Detect which cell encompasses the target text, then output its [x, y] center coordinate. 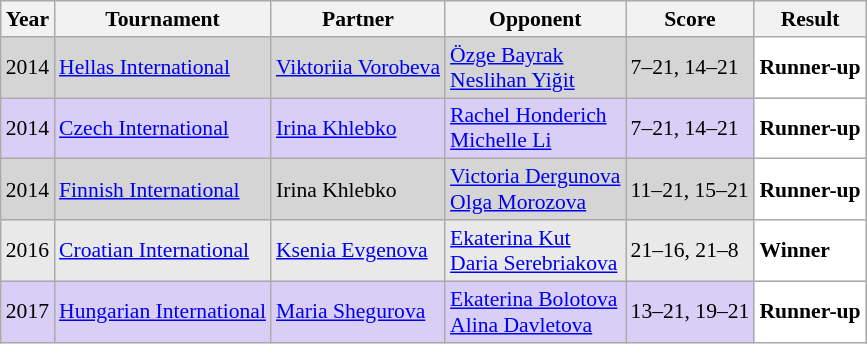
Maria Shegurova [358, 312]
Finnish International [162, 190]
Tournament [162, 19]
2016 [28, 250]
Ekaterina Kut Daria Serebriakova [535, 250]
Partner [358, 19]
Result [810, 19]
Czech International [162, 128]
Özge Bayrak Neslihan Yiğit [535, 68]
Hungarian International [162, 312]
Viktoriia Vorobeva [358, 68]
11–21, 15–21 [690, 190]
Victoria Dergunova Olga Morozova [535, 190]
Croatian International [162, 250]
Winner [810, 250]
Ekaterina Bolotova Alina Davletova [535, 312]
Year [28, 19]
13–21, 19–21 [690, 312]
2017 [28, 312]
21–16, 21–8 [690, 250]
Hellas International [162, 68]
Rachel Honderich Michelle Li [535, 128]
Ksenia Evgenova [358, 250]
Opponent [535, 19]
Score [690, 19]
